For the text-containing cell, return its midpoint in (x, y) coordinate format. 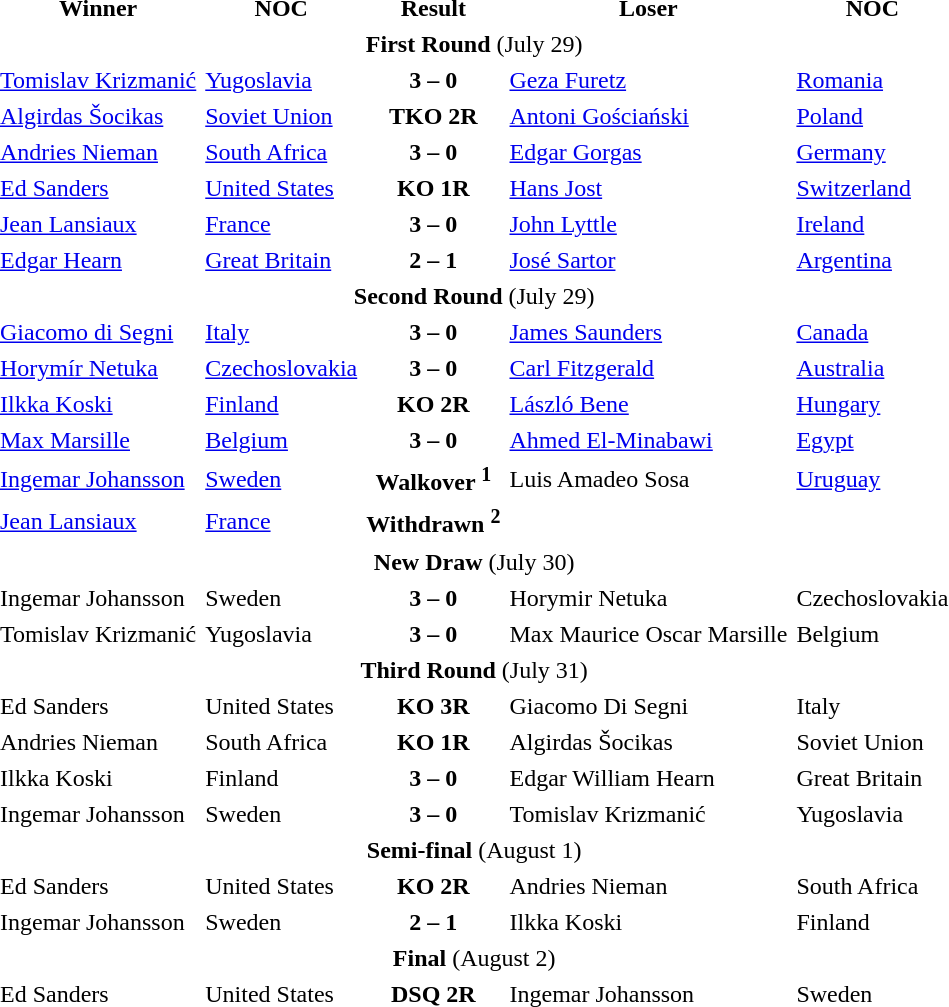
Hans Jost (648, 188)
Max Maurice Oscar Marsille (648, 634)
Geza Furetz (648, 80)
Soviet Union (281, 116)
Edgar William Hearn (648, 778)
Edgar Gorgas (648, 152)
Czechoslovakia (281, 368)
Italy (281, 332)
Giacomo Di Segni (648, 706)
Withdrawn 2 (433, 522)
Ilkka Koski (648, 922)
Walkover 1 (433, 480)
José Sartor (648, 260)
James Saunders (648, 332)
Luis Amadeo Sosa (648, 480)
Tomislav Krizmanić (648, 814)
John Lyttle (648, 224)
Belgium (281, 440)
Great Britain (281, 260)
Andries Nieman (648, 886)
KO 3R (433, 706)
Ahmed El-Minabawi (648, 440)
László Bene (648, 404)
TKO 2R (433, 116)
Algirdas Šocikas (648, 742)
Horymir Netuka (648, 598)
Carl Fitzgerald (648, 368)
Antoni Gościański (648, 116)
